Extract the (x, y) coordinate from the center of the cell holding the provided text.  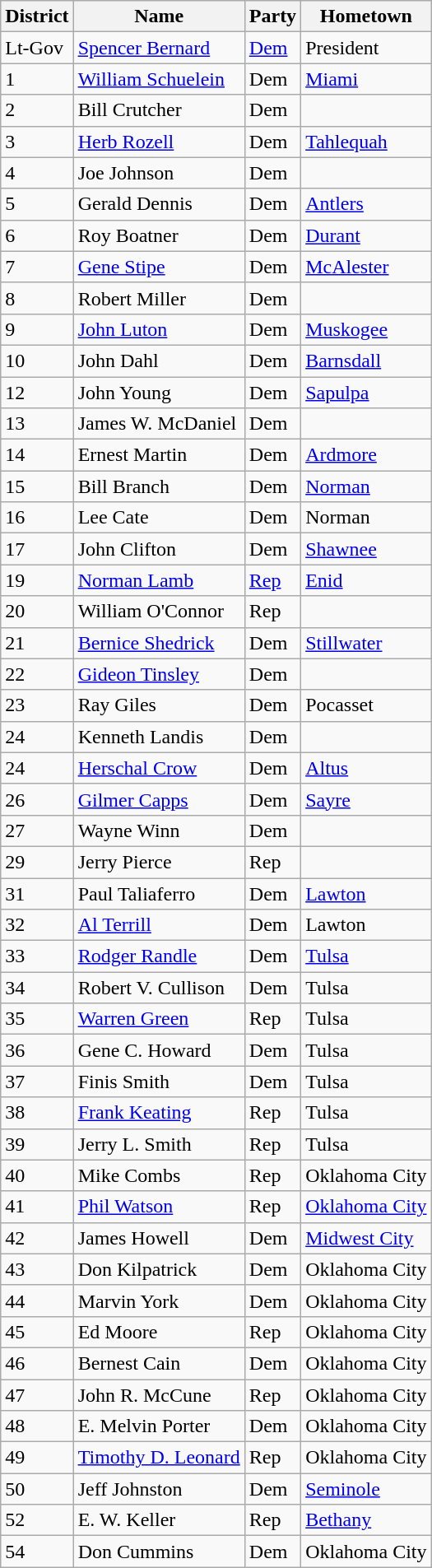
34 (37, 988)
E. W. Keller (159, 1520)
42 (37, 1238)
21 (37, 643)
Enid (366, 580)
Paul Taliaferro (159, 893)
Ray Giles (159, 705)
John Luton (159, 329)
23 (37, 705)
Timothy D. Leonard (159, 1458)
Phil Watson (159, 1207)
Don Kilpatrick (159, 1269)
Muskogee (366, 329)
Joe Johnson (159, 173)
Bill Crutcher (159, 110)
Sayre (366, 799)
33 (37, 956)
2 (37, 110)
6 (37, 235)
3 (37, 142)
26 (37, 799)
32 (37, 925)
43 (37, 1269)
31 (37, 893)
Wayne Winn (159, 831)
James Howell (159, 1238)
John Clifton (159, 549)
Bethany (366, 1520)
William O'Connor (159, 612)
22 (37, 674)
19 (37, 580)
John Young (159, 393)
Lee Cate (159, 518)
Gene Stipe (159, 267)
41 (37, 1207)
13 (37, 424)
40 (37, 1175)
Name (159, 16)
William Schuelein (159, 79)
7 (37, 267)
Pocasset (366, 705)
50 (37, 1489)
Kenneth Landis (159, 737)
39 (37, 1144)
Don Cummins (159, 1552)
John Dahl (159, 361)
Gideon Tinsley (159, 674)
Lt-Gov (37, 48)
James W. McDaniel (159, 424)
48 (37, 1426)
8 (37, 298)
President (366, 48)
Bernest Cain (159, 1363)
McAlester (366, 267)
Herschal Crow (159, 768)
Al Terrill (159, 925)
Sapulpa (366, 393)
Marvin York (159, 1300)
Robert V. Cullison (159, 988)
Altus (366, 768)
Roy Boatner (159, 235)
Jeff Johnston (159, 1489)
36 (37, 1050)
Ed Moore (159, 1332)
37 (37, 1082)
Spencer Bernard (159, 48)
Jerry Pierce (159, 862)
35 (37, 1019)
Barnsdall (366, 361)
Finis Smith (159, 1082)
Mike Combs (159, 1175)
29 (37, 862)
Ardmore (366, 455)
4 (37, 173)
Gilmer Capps (159, 799)
Seminole (366, 1489)
Hometown (366, 16)
Frank Keating (159, 1113)
Ernest Martin (159, 455)
44 (37, 1300)
10 (37, 361)
46 (37, 1363)
38 (37, 1113)
1 (37, 79)
E. Melvin Porter (159, 1426)
Norman Lamb (159, 580)
47 (37, 1395)
Antlers (366, 204)
Jerry L. Smith (159, 1144)
Miami (366, 79)
Tahlequah (366, 142)
20 (37, 612)
5 (37, 204)
12 (37, 393)
14 (37, 455)
Bill Branch (159, 486)
Party (272, 16)
45 (37, 1332)
Rodger Randle (159, 956)
27 (37, 831)
John R. McCune (159, 1395)
Midwest City (366, 1238)
52 (37, 1520)
Durant (366, 235)
Shawnee (366, 549)
Herb Rozell (159, 142)
49 (37, 1458)
Gene C. Howard (159, 1050)
Warren Green (159, 1019)
54 (37, 1552)
9 (37, 329)
Bernice Shedrick (159, 643)
Robert Miller (159, 298)
Gerald Dennis (159, 204)
District (37, 16)
17 (37, 549)
16 (37, 518)
15 (37, 486)
Stillwater (366, 643)
